Provide the (x, y) coordinate of the cell's center where the given text is located.  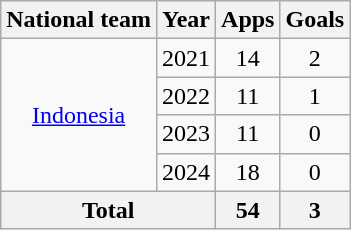
14 (248, 58)
1 (315, 96)
2024 (186, 172)
2023 (186, 134)
3 (315, 210)
54 (248, 210)
18 (248, 172)
2 (315, 58)
Year (186, 20)
Indonesia (79, 115)
Total (108, 210)
National team (79, 20)
2022 (186, 96)
2021 (186, 58)
Apps (248, 20)
Goals (315, 20)
